Output the [X, Y] coordinate of the center of the cell containing the given text.  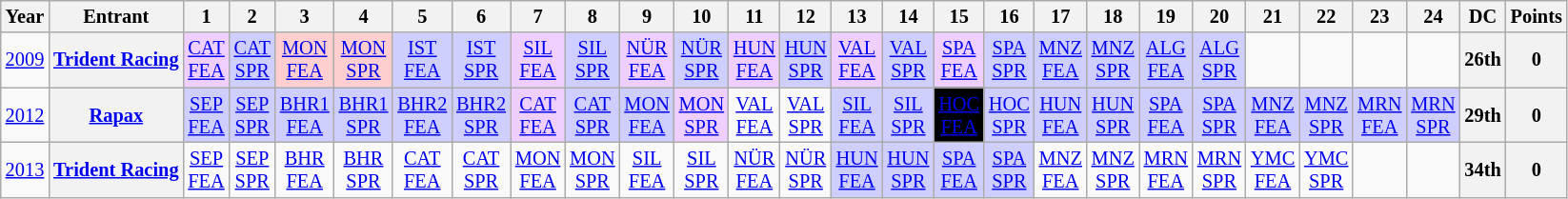
5 [422, 16]
BHR1FEA [305, 115]
20 [1219, 16]
11 [754, 16]
HOCFEA [958, 115]
Points [1537, 16]
6 [481, 16]
12 [806, 16]
ISTFEA [422, 60]
24 [1433, 16]
16 [1010, 16]
34th [1483, 169]
26th [1483, 60]
DC [1483, 16]
29th [1483, 115]
ALGFEA [1166, 60]
2013 [25, 169]
10 [701, 16]
BHR2SPR [481, 115]
1 [206, 16]
17 [1061, 16]
Entrant [116, 16]
Rapax [116, 115]
7 [537, 16]
14 [908, 16]
ALGSPR [1219, 60]
4 [364, 16]
BHRFEA [305, 169]
23 [1379, 16]
22 [1326, 16]
ISTSPR [481, 60]
2009 [25, 60]
BHR2FEA [422, 115]
18 [1113, 16]
8 [593, 16]
BHRSPR [364, 169]
19 [1166, 16]
2012 [25, 115]
YMCFEA [1273, 169]
Year [25, 16]
13 [857, 16]
21 [1273, 16]
BHR1SPR [364, 115]
9 [646, 16]
YMCSPR [1326, 169]
15 [958, 16]
2 [252, 16]
HOCSPR [1010, 115]
3 [305, 16]
